Identify which cell holds the provided text, then report its (X, Y) central coordinate. 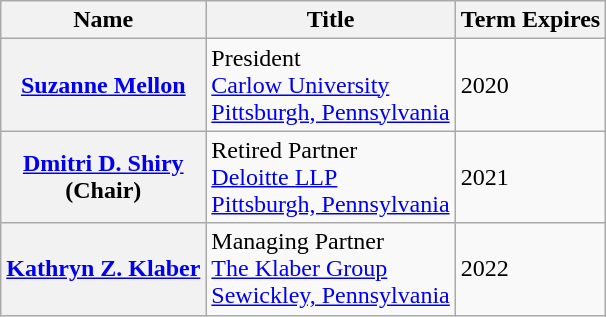
Suzanne Mellon (104, 85)
2020 (530, 85)
Term Expires (530, 20)
Retired PartnerDeloitte LLPPittsburgh, Pennsylvania (330, 177)
PresidentCarlow UniversityPittsburgh, Pennsylvania (330, 85)
Title (330, 20)
Kathryn Z. Klaber (104, 269)
Name (104, 20)
2022 (530, 269)
2021 (530, 177)
Managing PartnerThe Klaber GroupSewickley, Pennsylvania (330, 269)
Dmitri D. Shiry(Chair) (104, 177)
